Provide the (x, y) coordinate of the cell's center where the given text is located.  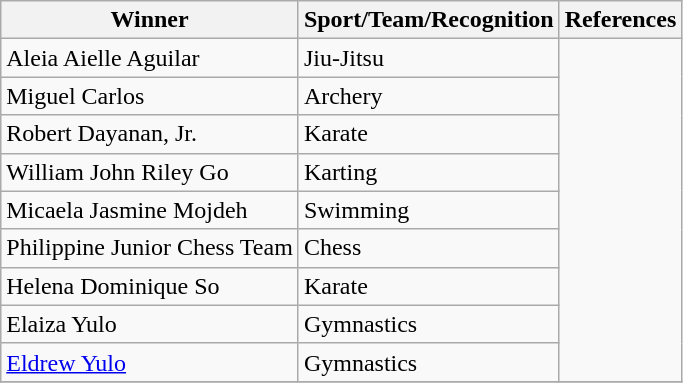
Micaela Jasmine Mojdeh (150, 210)
Jiu-Jitsu (428, 58)
Swimming (428, 210)
Elaiza Yulo (150, 324)
Archery (428, 96)
References (620, 20)
Sport/Team/Recognition (428, 20)
Chess (428, 248)
Philippine Junior Chess Team (150, 248)
Aleia Aielle Aguilar (150, 58)
Helena Dominique So (150, 286)
Karting (428, 172)
Miguel Carlos (150, 96)
Robert Dayanan, Jr. (150, 134)
Eldrew Yulo (150, 362)
Winner (150, 20)
William John Riley Go (150, 172)
